Identify which cell holds the provided text, then report its (x, y) central coordinate. 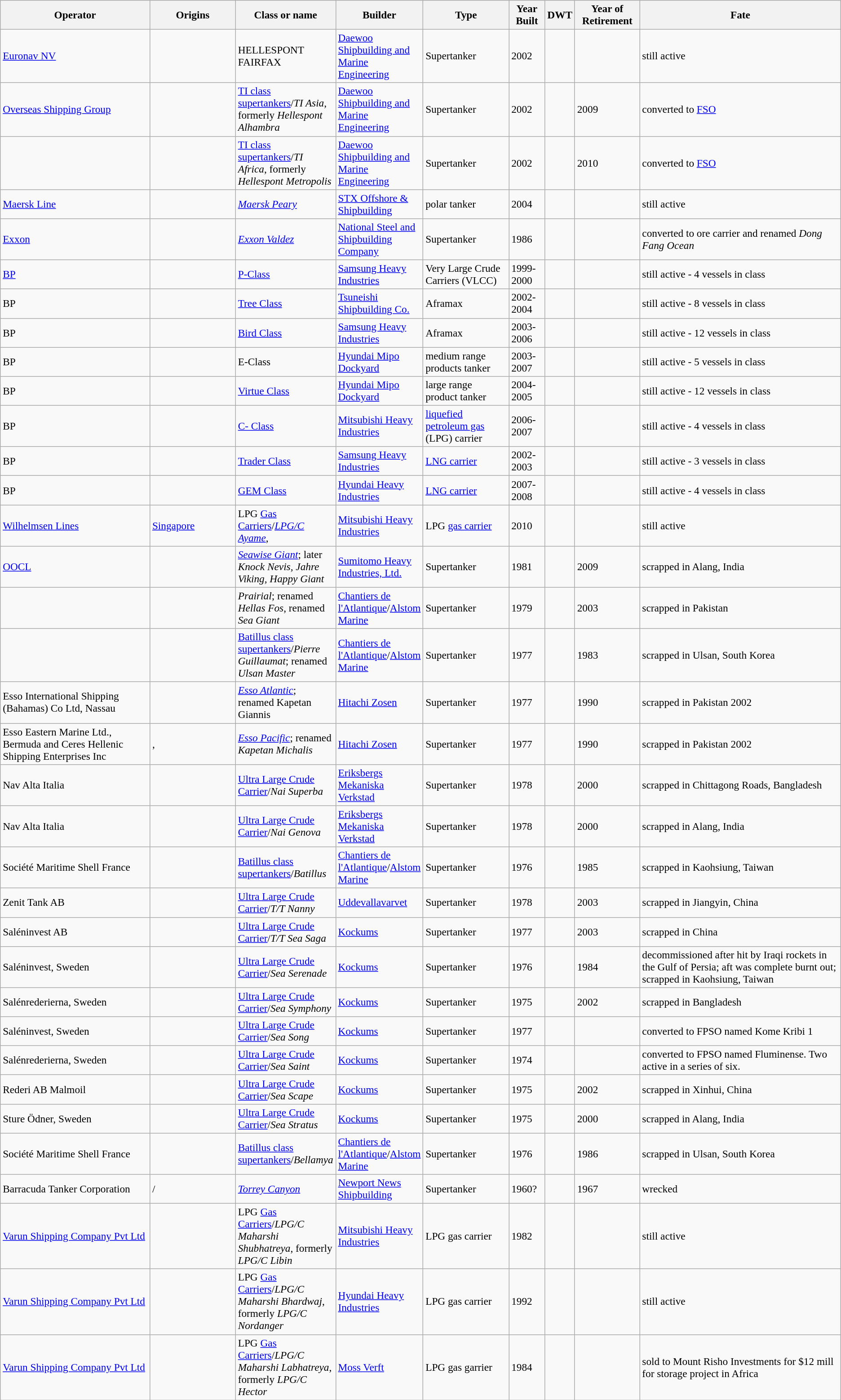
Ultra Large Crude Carrier/Sea Scape (286, 1089)
Prairial; renamed Hellas Fos, renamed Sea Giant (286, 608)
scrapped in Kaohsiung, Taiwan (740, 867)
Tsuneishi Shipbuilding Co. (379, 304)
Ultra Large Crude Carrier/Sea Serenade (286, 967)
Exxon Valdez (286, 239)
still active - 8 vessels in class (740, 304)
Euronav NV (75, 56)
Sumitomo Heavy Industries, Ltd. (379, 567)
Exxon (75, 239)
still active - 3 vessels in class (740, 461)
2003-2007 (527, 361)
Saléninvest AB (75, 932)
converted to ore carrier and renamed Dong Fang Ocean (740, 239)
OOCL (75, 567)
National Steel and Shipbuilding Company (379, 239)
HELLESPONT FAIRFAX (286, 56)
2002-2004 (527, 304)
1992 (527, 1302)
still active - 5 vessels in class (740, 361)
Ultra Large Crude Carrier/Nai Genova (286, 826)
scrapped in Xinhui, China (740, 1089)
LPG Gas Carriers/LPG/C Ayame, (286, 525)
converted to FPSO named Kome Kribi 1 (740, 1031)
C- Class (286, 426)
Maersk Peary (286, 204)
Ultra Large Crude Carrier/Sea Stratus (286, 1119)
Builder (379, 14)
1974 (527, 1060)
Fate (740, 14)
2006-2007 (527, 426)
Torrey Canyon (286, 1189)
sold to Mount Risho Investments for $12 mill for storage project in Africa (740, 1367)
converted to FPSO named Fluminense. Two active in a series of six. (740, 1060)
2004-2005 (527, 391)
Batillus class supertankers/Bellamya (286, 1153)
LPG Gas Carriers/LPG/C Maharshi Shubhatreya, formerly LPG/C Libin (286, 1236)
LPG Gas Carriers/LPG/C Maharshi Bhardwaj, formerly LPG/C Nordanger (286, 1302)
scrapped in Bangladesh (740, 1002)
scrapped in China (740, 932)
1985 (607, 867)
decommissioned after hit by Iraqi rockets in the Gulf of Persia; aft was complete burnt out; scrapped in Kaohsiung, Taiwan (740, 967)
Bird Class (286, 332)
liquefied petroleum gas (LPG) carrier (466, 426)
1967 (607, 1189)
Virtue Class (286, 391)
Tree Class (286, 304)
Trader Class (286, 461)
1983 (607, 655)
scrapped in Pakistan (740, 608)
Ultra Large Crude Carrier/T/T Nanny (286, 902)
2007-2008 (527, 490)
P-Class (286, 274)
1979 (527, 608)
Zenit Tank AB (75, 902)
LPG Gas Carriers/LPG/C Maharshi Labhatreya, formerly LPG/C Hector (286, 1367)
Wilhelmsen Lines (75, 525)
1982 (527, 1236)
1960? (527, 1189)
2004 (527, 204)
Year of Retirement (607, 14)
Ultra Large Crude Carrier/Sea Song (286, 1031)
Ultra Large Crude Carrier/Nai Superba (286, 785)
Origins (193, 14)
Ultra Large Crude Carrier/Sea Saint (286, 1060)
Barracuda Tanker Corporation (75, 1189)
Seawise Giant; later Knock Nevis, Jahre Viking, Happy Giant (286, 567)
Type (466, 14)
STX Offshore & Shipbuilding (379, 204)
, (193, 744)
scrapped in Jiangyin, China (740, 902)
Batillus class supertankers/Pierre Guillaumat; renamed Ulsan Master (286, 655)
Class or name (286, 14)
large range product tanker (466, 391)
Uddevallavarvet (379, 902)
polar tanker (466, 204)
scrapped in Chittagong Roads, Bangladesh (740, 785)
1981 (527, 567)
medium range products tanker (466, 361)
Ultra Large Crude Carrier/Sea Symphony (286, 1002)
Very Large Crude Carriers (VLCC) (466, 274)
Rederi AB Malmoil (75, 1089)
Esso Eastern Marine Ltd., Bermuda and Ceres Hellenic Shipping Enterprises Inc (75, 744)
1999-2000 (527, 274)
Esso International Shipping (Bahamas) Co Ltd, Nassau (75, 702)
Operator (75, 14)
2002-2003 (527, 461)
Ultra Large Crude Carrier/T/T Sea Saga (286, 932)
Overseas Shipping Group (75, 110)
Esso Pacific; renamed Kapetan Michalis (286, 744)
/ (193, 1189)
2003-2006 (527, 332)
Moss Verft (379, 1367)
E-Class (286, 361)
DWT (560, 14)
Sture Ödner, Sweden (75, 1119)
LPG gas garrier (466, 1367)
TI class supertankers/TI Asia, formerly Hellespont Alhambra (286, 110)
GEM Class (286, 490)
wrecked (740, 1189)
Batillus class supertankers/Batillus (286, 867)
Singapore (193, 525)
Newport News Shipbuilding (379, 1189)
Maersk Line (75, 204)
Esso Atlantic; renamed Kapetan Giannis (286, 702)
Year Built (527, 14)
TI class supertankers/TI Africa, formerly Hellespont Metropolis (286, 163)
